Output the (x, y) coordinate of the center of the cell containing the given text.  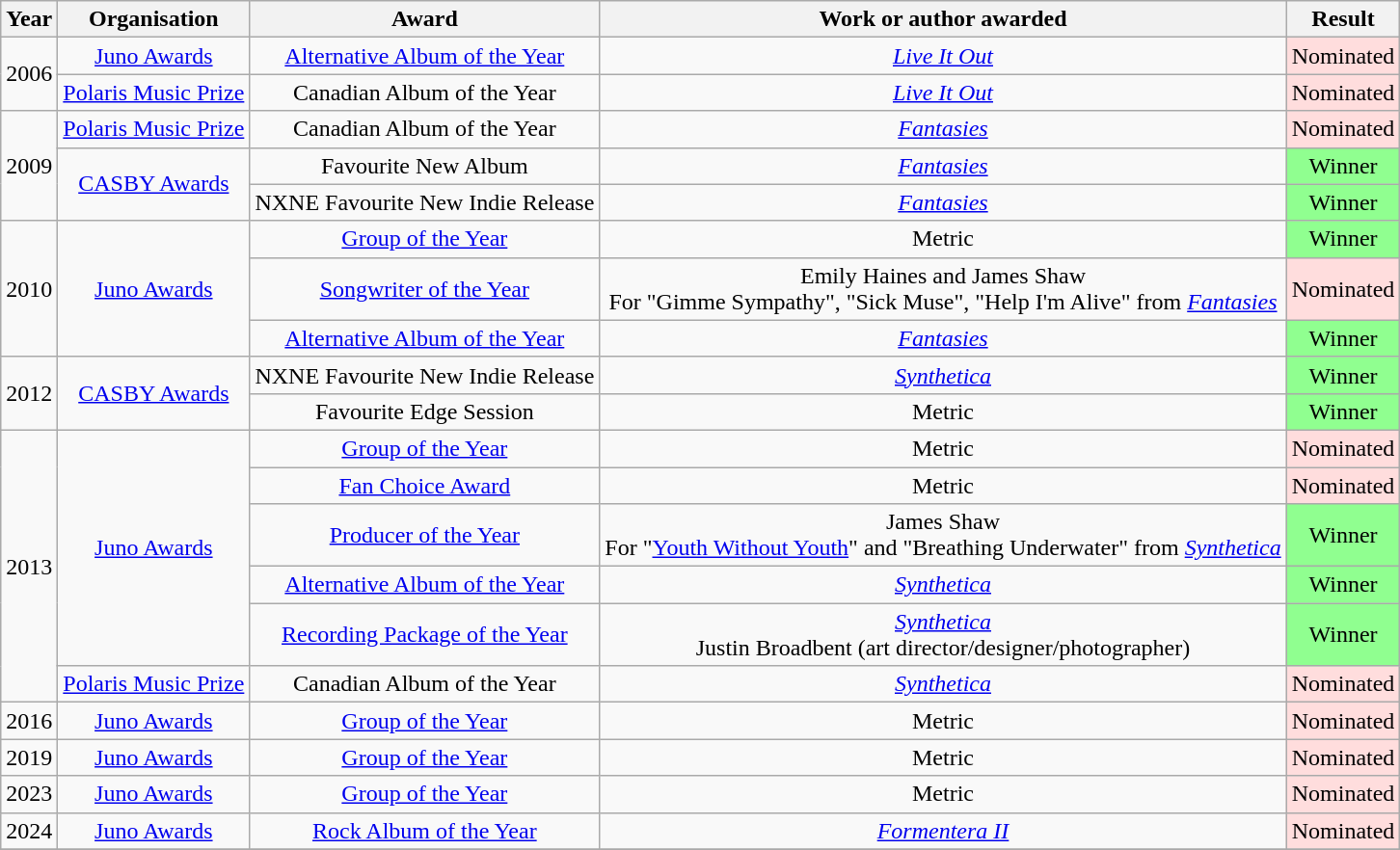
Year (29, 19)
2023 (29, 794)
2006 (29, 74)
Songwriter of the Year (424, 289)
2009 (29, 166)
James ShawFor "Youth Without Youth" and "Breathing Underwater" from Synthetica (943, 536)
Result (1343, 19)
Work or author awarded (943, 19)
Formentera II (943, 831)
SyntheticaJustin Broadbent (art director/designer/photographer) (943, 634)
2012 (29, 393)
Fan Choice Award (424, 485)
Organisation (154, 19)
2010 (29, 289)
Favourite New Album (424, 166)
Producer of the Year (424, 536)
Recording Package of the Year (424, 634)
2024 (29, 831)
Rock Album of the Year (424, 831)
Favourite Edge Session (424, 412)
Emily Haines and James ShawFor "Gimme Sympathy", "Sick Muse", "Help I'm Alive" from Fantasies (943, 289)
2016 (29, 721)
2019 (29, 757)
Award (424, 19)
2013 (29, 566)
